Scan for the cell matching the given text and deliver its (X, Y) coordinate at center. 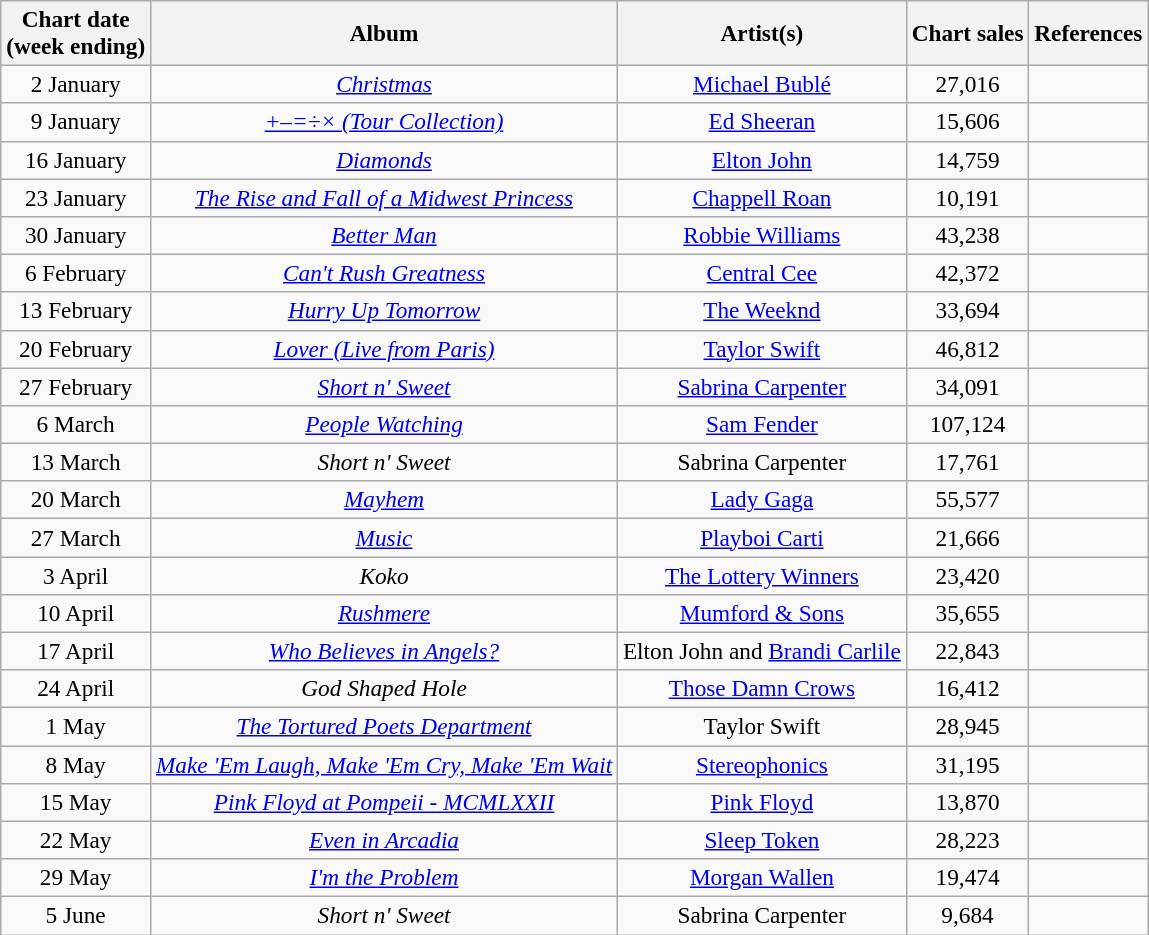
31,195 (968, 764)
Michael Bublé (762, 84)
8 May (76, 764)
27 March (76, 537)
107,124 (968, 424)
Morgan Wallen (762, 877)
9,684 (968, 915)
Diamonds (384, 160)
Chart sales (968, 32)
10,191 (968, 197)
Stereophonics (762, 764)
The Rise and Fall of a Midwest Princess (384, 197)
Lady Gaga (762, 500)
30 January (76, 235)
20 February (76, 349)
10 April (76, 613)
35,655 (968, 613)
13 February (76, 311)
Mumford & Sons (762, 613)
33,694 (968, 311)
Pink Floyd (762, 802)
15,606 (968, 122)
Those Damn Crows (762, 689)
The Tortured Poets Department (384, 726)
God Shaped Hole (384, 689)
Elton John and Brandi Carlile (762, 651)
Sam Fender (762, 424)
Rushmere (384, 613)
17 April (76, 651)
Album (384, 32)
People Watching (384, 424)
Playboi Carti (762, 537)
14,759 (968, 160)
34,091 (968, 386)
3 April (76, 575)
I'm the Problem (384, 877)
Can't Rush Greatness (384, 273)
22,843 (968, 651)
Central Cee (762, 273)
13,870 (968, 802)
13 March (76, 462)
The Lottery Winners (762, 575)
55,577 (968, 500)
Hurry Up Tomorrow (384, 311)
27 February (76, 386)
15 May (76, 802)
24 April (76, 689)
Chart date(week ending) (76, 32)
28,945 (968, 726)
Elton John (762, 160)
9 January (76, 122)
43,238 (968, 235)
5 June (76, 915)
Christmas (384, 84)
28,223 (968, 840)
23 January (76, 197)
Koko (384, 575)
Even in Arcadia (384, 840)
6 February (76, 273)
29 May (76, 877)
17,761 (968, 462)
16,412 (968, 689)
References (1088, 32)
46,812 (968, 349)
Who Believes in Angels? (384, 651)
23,420 (968, 575)
27,016 (968, 84)
20 March (76, 500)
Artist(s) (762, 32)
Lover (Live from Paris) (384, 349)
Sleep Token (762, 840)
2 January (76, 84)
Better Man (384, 235)
22 May (76, 840)
+–=÷× (Tour Collection) (384, 122)
1 May (76, 726)
The Weeknd (762, 311)
16 January (76, 160)
21,666 (968, 537)
42,372 (968, 273)
Pink Floyd at Pompeii - MCMLXXII (384, 802)
6 March (76, 424)
Make 'Em Laugh, Make 'Em Cry, Make 'Em Wait (384, 764)
Robbie Williams (762, 235)
Music (384, 537)
Chappell Roan (762, 197)
19,474 (968, 877)
Mayhem (384, 500)
Ed Sheeran (762, 122)
